Scan for the cell matching the given text and deliver its (x, y) coordinate at center. 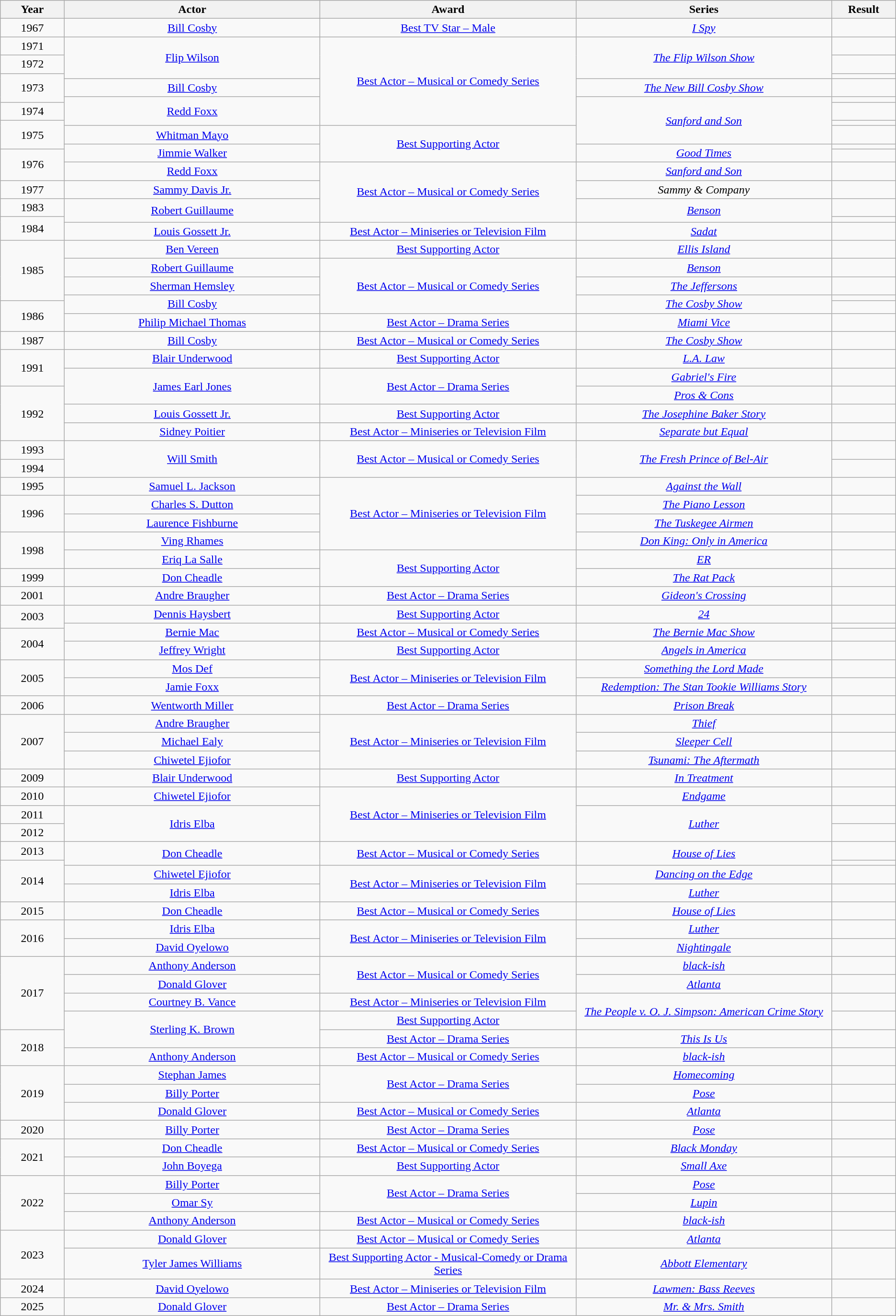
1992 (33, 413)
Jimmie Walker (192, 153)
Angels in America (704, 650)
Abbott Elementary (704, 1263)
The Bernie Mac Show (704, 632)
1967 (33, 28)
1987 (33, 340)
Mos Def (192, 669)
The New Bill Cosby Show (704, 88)
Flip Wilson (192, 57)
1994 (33, 468)
Separate but Equal (704, 431)
1971 (33, 46)
1993 (33, 450)
1975 (33, 135)
Wentworth Miller (192, 705)
2012 (33, 833)
L.A. Law (704, 359)
Miami Vice (704, 322)
Actor (192, 10)
Good Times (704, 153)
Small Axe (704, 1166)
2024 (33, 1288)
Result (864, 10)
2016 (33, 938)
Year (33, 10)
1985 (33, 270)
Series (704, 10)
1996 (33, 514)
Sammy Davis Jr. (192, 189)
I Spy (704, 28)
1977 (33, 189)
Gideon's Crossing (704, 596)
The Flip Wilson Show (704, 57)
Endgame (704, 796)
2014 (33, 881)
2021 (33, 1157)
Laurence Fishburne (192, 523)
1995 (33, 487)
Dancing on the Edge (704, 874)
Nightingale (704, 947)
Ben Vereen (192, 250)
Ellis Island (704, 250)
Jamie Foxx (192, 687)
In Treatment (704, 778)
2015 (33, 911)
Tyler James Williams (192, 1263)
1986 (33, 316)
The Josephine Baker Story (704, 413)
Redemption: The Stan Tookie Williams Story (704, 687)
The Fresh Prince of Bel-Air (704, 459)
The Jeffersons (704, 286)
Sleeper Cell (704, 741)
1972 (33, 64)
1976 (33, 165)
2001 (33, 596)
Pros & Cons (704, 395)
Sidney Poitier (192, 431)
2011 (33, 815)
Black Monday (704, 1148)
2013 (33, 851)
The Tuskegee Airmen (704, 523)
Eriq La Salle (192, 559)
2018 (33, 1048)
2009 (33, 778)
2007 (33, 741)
2017 (33, 993)
2020 (33, 1130)
Michael Ealy (192, 741)
2022 (33, 1203)
2006 (33, 705)
1984 (33, 229)
Thief (704, 723)
Gabriel's Fire (704, 377)
1973 (33, 88)
Award (448, 10)
Jeffrey Wright (192, 650)
ER (704, 559)
Philip Michael Thomas (192, 322)
Ving Rhames (192, 541)
1974 (33, 111)
2019 (33, 1093)
2025 (33, 1306)
The People v. O. J. Simpson: American Crime Story (704, 1011)
Charles S. Dutton (192, 505)
1991 (33, 368)
Dennis Haysbert (192, 614)
1983 (33, 208)
Sterling K. Brown (192, 1029)
This Is Us (704, 1039)
The Piano Lesson (704, 505)
Lupin (704, 1203)
The Rat Pack (704, 578)
Omar Sy (192, 1203)
2004 (33, 644)
Prison Break (704, 705)
2010 (33, 796)
Don King: Only in America (704, 541)
James Earl Jones (192, 386)
Samuel L. Jackson (192, 487)
Tsunami: The Aftermath (704, 760)
Sammy & Company (704, 189)
Lawmen: Bass Reeves (704, 1288)
2005 (33, 678)
2003 (33, 617)
Against the Wall (704, 487)
1998 (33, 550)
Best Supporting Actor - Musical-Comedy or Drama Series (448, 1263)
Mr. & Mrs. Smith (704, 1306)
1999 (33, 578)
Will Smith (192, 459)
Sadat (704, 231)
Stephan James (192, 1075)
Sherman Hemsley (192, 286)
Something the Lord Made (704, 669)
Bernie Mac (192, 632)
Whitman Mayo (192, 135)
24 (704, 614)
2023 (33, 1255)
John Boyega (192, 1166)
Courtney B. Vance (192, 1002)
Best TV Star – Male (448, 28)
Homecoming (704, 1075)
